Extract the [x, y] coordinate from the center of the cell holding the provided text.  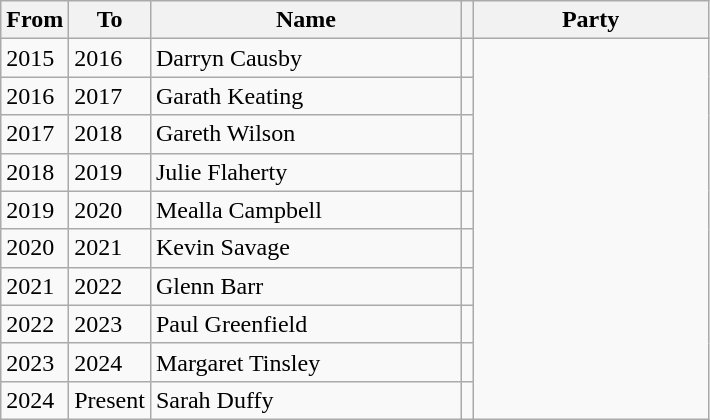
2015 [35, 58]
Glenn Barr [306, 286]
From [35, 20]
Sarah Duffy [306, 400]
Kevin Savage [306, 248]
Party [591, 20]
Paul Greenfield [306, 324]
Darryn Causby [306, 58]
Gareth Wilson [306, 134]
Present [110, 400]
Margaret Tinsley [306, 362]
Name [306, 20]
To [110, 20]
Mealla Campbell [306, 210]
Julie Flaherty [306, 172]
Garath Keating [306, 96]
